Provide the [X, Y] coordinate of the cell's center where the given text is located.  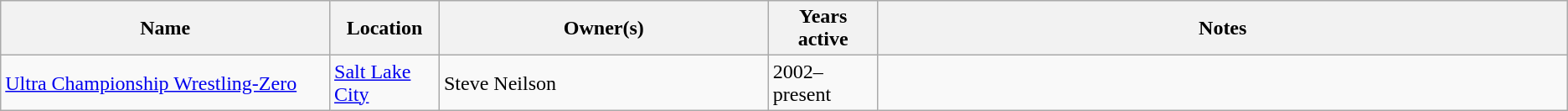
Location [385, 29]
Owner(s) [603, 29]
2002–present [823, 82]
Ultra Championship Wrestling-Zero [166, 82]
Name [166, 29]
Years active [823, 29]
Salt Lake City [385, 82]
Steve Neilson [603, 82]
Notes [1223, 29]
